Extract the [X, Y] coordinate from the center of the cell holding the provided text.  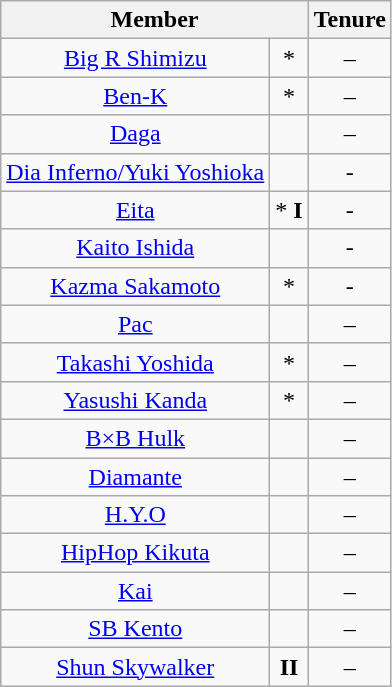
SB Kento [136, 629]
Pac [136, 324]
Yasushi Kanda [136, 400]
Big R Shimizu [136, 58]
Kaito Ishida [136, 248]
HipHop Kikuta [136, 553]
Ben-K [136, 96]
Dia Inferno/Yuki Yoshioka [136, 172]
Kazma Sakamoto [136, 286]
Eita [136, 210]
Kai [136, 591]
Daga [136, 134]
Diamante [136, 477]
II [289, 667]
* I [289, 210]
Member [154, 20]
Shun Skywalker [136, 667]
B×B Hulk [136, 438]
H.Y.O [136, 515]
Takashi Yoshida [136, 362]
Tenure [350, 20]
